Locate the cell with the specified text and output its [X, Y] center coordinate. 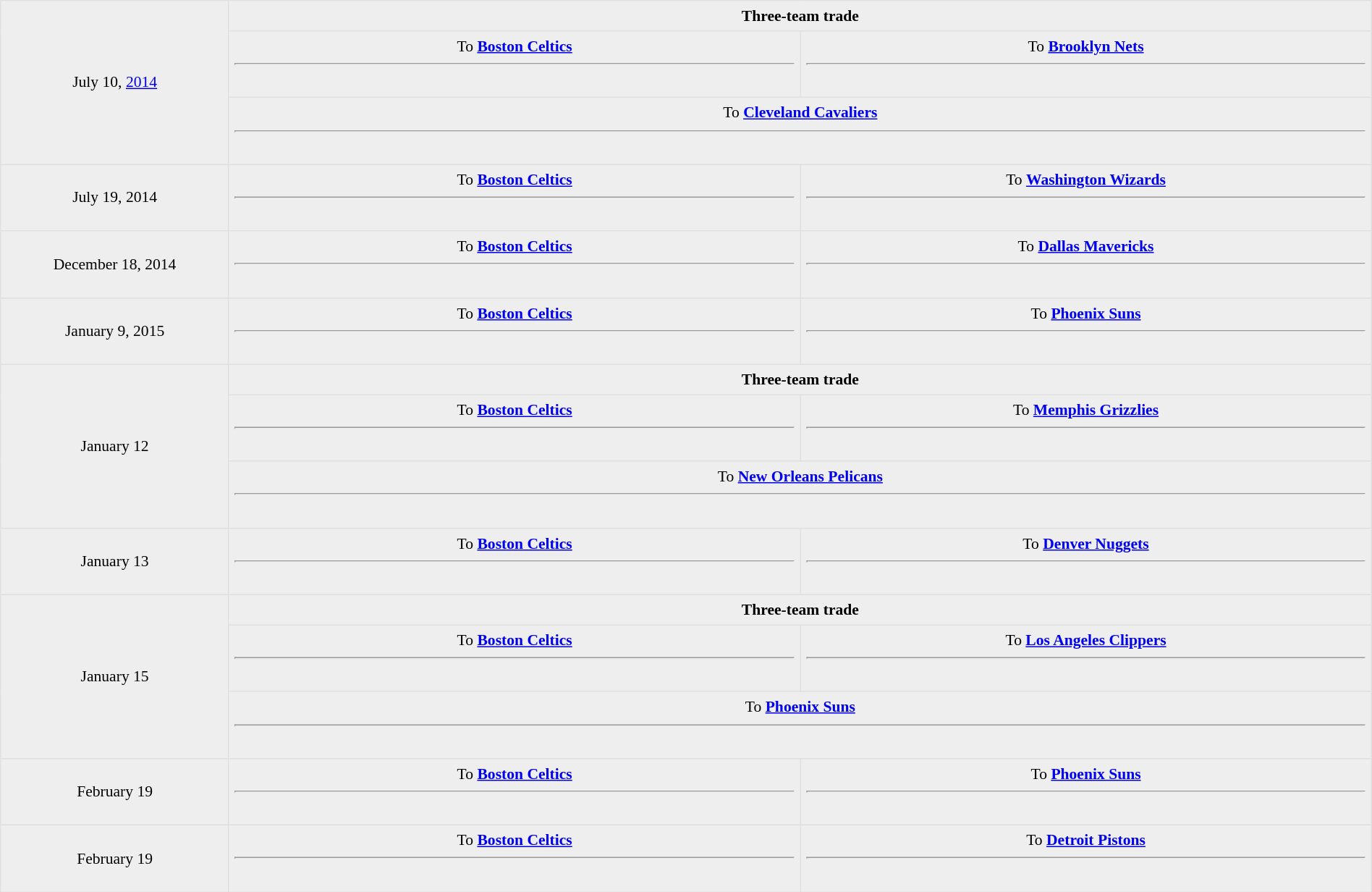
January 12 [115, 446]
To Denver Nuggets [1085, 561]
To Memphis Grizzlies [1085, 428]
To New Orleans Pelicans [800, 495]
July 10, 2014 [115, 83]
January 9, 2015 [115, 331]
January 15 [115, 676]
January 13 [115, 561]
July 19, 2014 [115, 198]
To Dallas Mavericks [1085, 264]
To Washington Wizards [1085, 198]
December 18, 2014 [115, 264]
To Cleveland Cavaliers [800, 131]
To Brooklyn Nets [1085, 64]
To Detroit Pistons [1085, 858]
To Los Angeles Clippers [1085, 658]
